Output the (X, Y) coordinate of the center of the cell containing the given text.  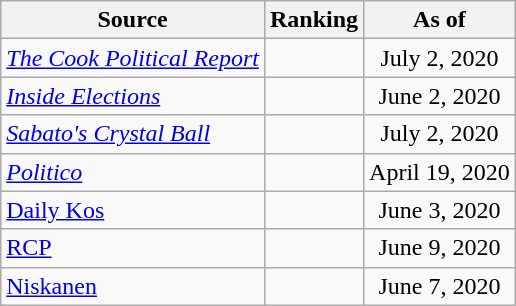
June 9, 2020 (440, 248)
Sabato's Crystal Ball (133, 134)
Politico (133, 172)
Source (133, 20)
June 7, 2020 (440, 286)
June 3, 2020 (440, 210)
Daily Kos (133, 210)
RCP (133, 248)
Ranking (314, 20)
Niskanen (133, 286)
As of (440, 20)
June 2, 2020 (440, 96)
The Cook Political Report (133, 58)
April 19, 2020 (440, 172)
Inside Elections (133, 96)
